Scan for the cell matching the given text and deliver its (X, Y) coordinate at center. 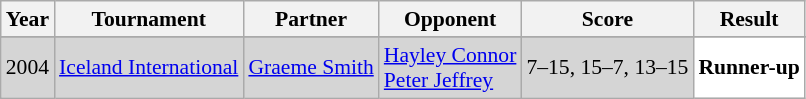
Score (607, 19)
Runner-up (748, 68)
Opponent (450, 19)
Year (28, 19)
Partner (310, 19)
2004 (28, 68)
Result (748, 19)
Tournament (148, 19)
Hayley Connor Peter Jeffrey (450, 68)
Iceland International (148, 68)
Graeme Smith (310, 68)
7–15, 15–7, 13–15 (607, 68)
